From the cell containing the given text, extract its center point as [X, Y] coordinate. 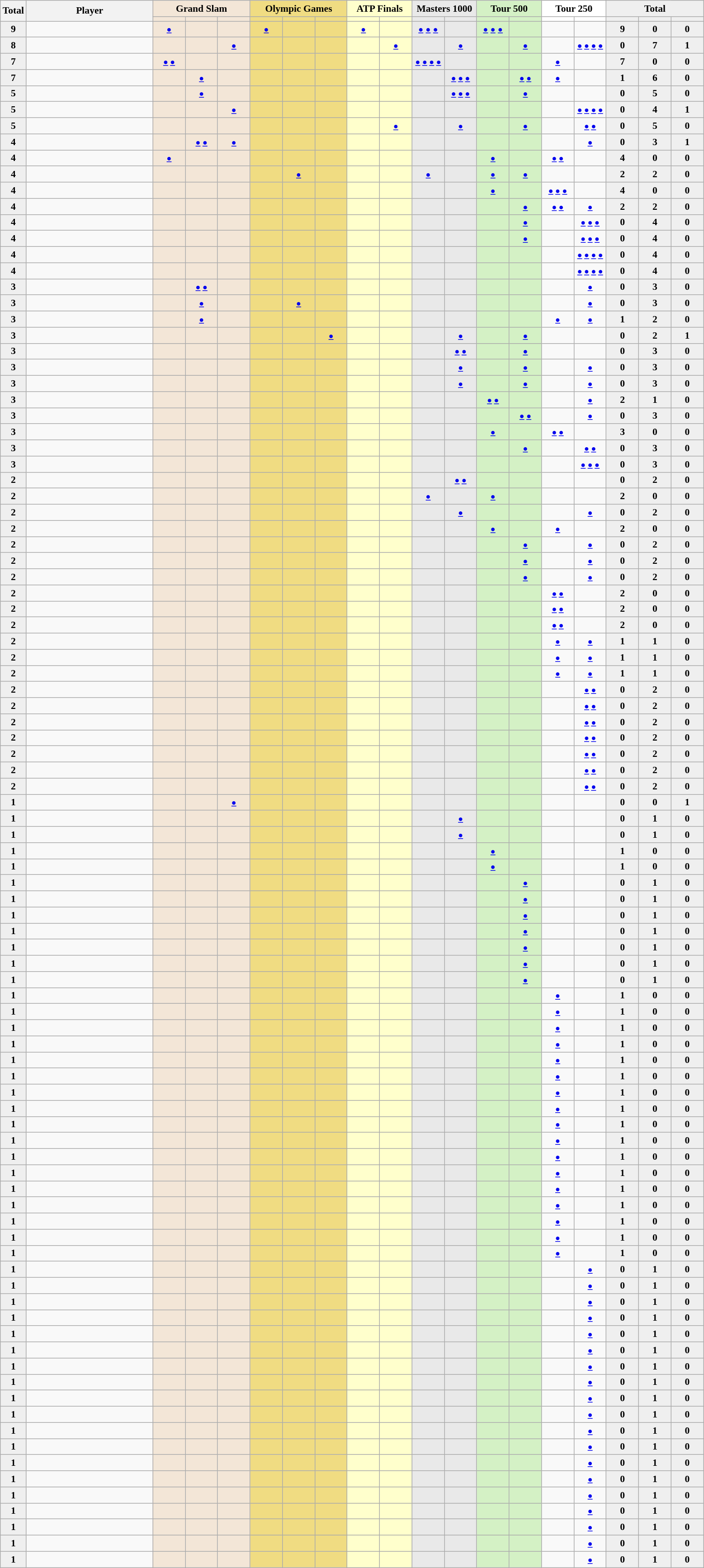
6 [655, 78]
Grand Slam [202, 9]
Player [90, 11]
Masters 1000 [444, 9]
ATP Finals [380, 9]
Olympic Games [298, 9]
Tour 500 [509, 9]
Tour 250 [574, 9]
8 [14, 46]
